Extract the (X, Y) coordinate from the center of the cell holding the provided text.  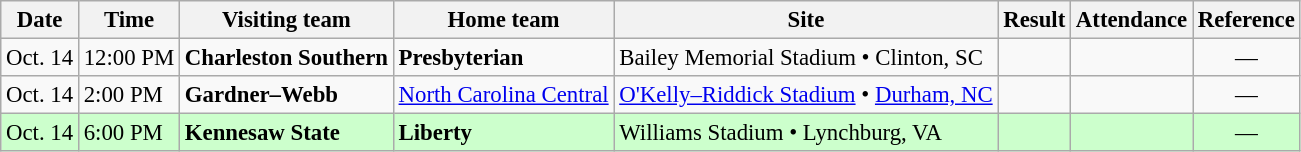
Result (1034, 20)
Time (128, 20)
Charleston Southern (287, 58)
Gardner–Webb (287, 95)
Kennesaw State (287, 133)
North Carolina Central (504, 95)
Bailey Memorial Stadium • Clinton, SC (806, 58)
2:00 PM (128, 95)
Visiting team (287, 20)
12:00 PM (128, 58)
Presbyterian (504, 58)
Date (40, 20)
Home team (504, 20)
6:00 PM (128, 133)
Reference (1247, 20)
Liberty (504, 133)
Attendance (1132, 20)
Site (806, 20)
Williams Stadium • Lynchburg, VA (806, 133)
O'Kelly–Riddick Stadium • Durham, NC (806, 95)
